Detect which cell encompasses the target text, then output its [x, y] center coordinate. 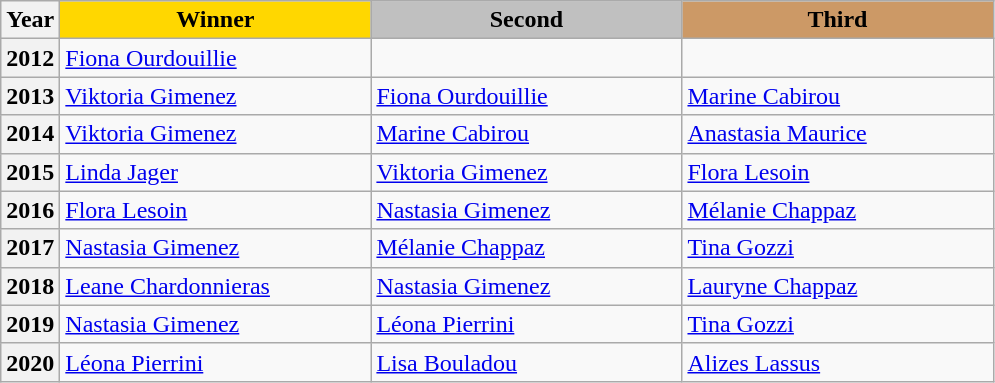
2013 [30, 96]
Lauryne Chappaz [838, 286]
2016 [30, 210]
Lisa Bouladou [526, 362]
Second [526, 20]
Year [30, 20]
2018 [30, 286]
Alizes Lassus [838, 362]
Third [838, 20]
2017 [30, 248]
2014 [30, 134]
Linda Jager [216, 172]
2015 [30, 172]
Anastasia Maurice [838, 134]
2019 [30, 324]
Leane Chardonnieras [216, 286]
Winner [216, 20]
2012 [30, 58]
2020 [30, 362]
